Pinpoint the cell where the given text exists, returning its (x, y) midpoint coordinate. 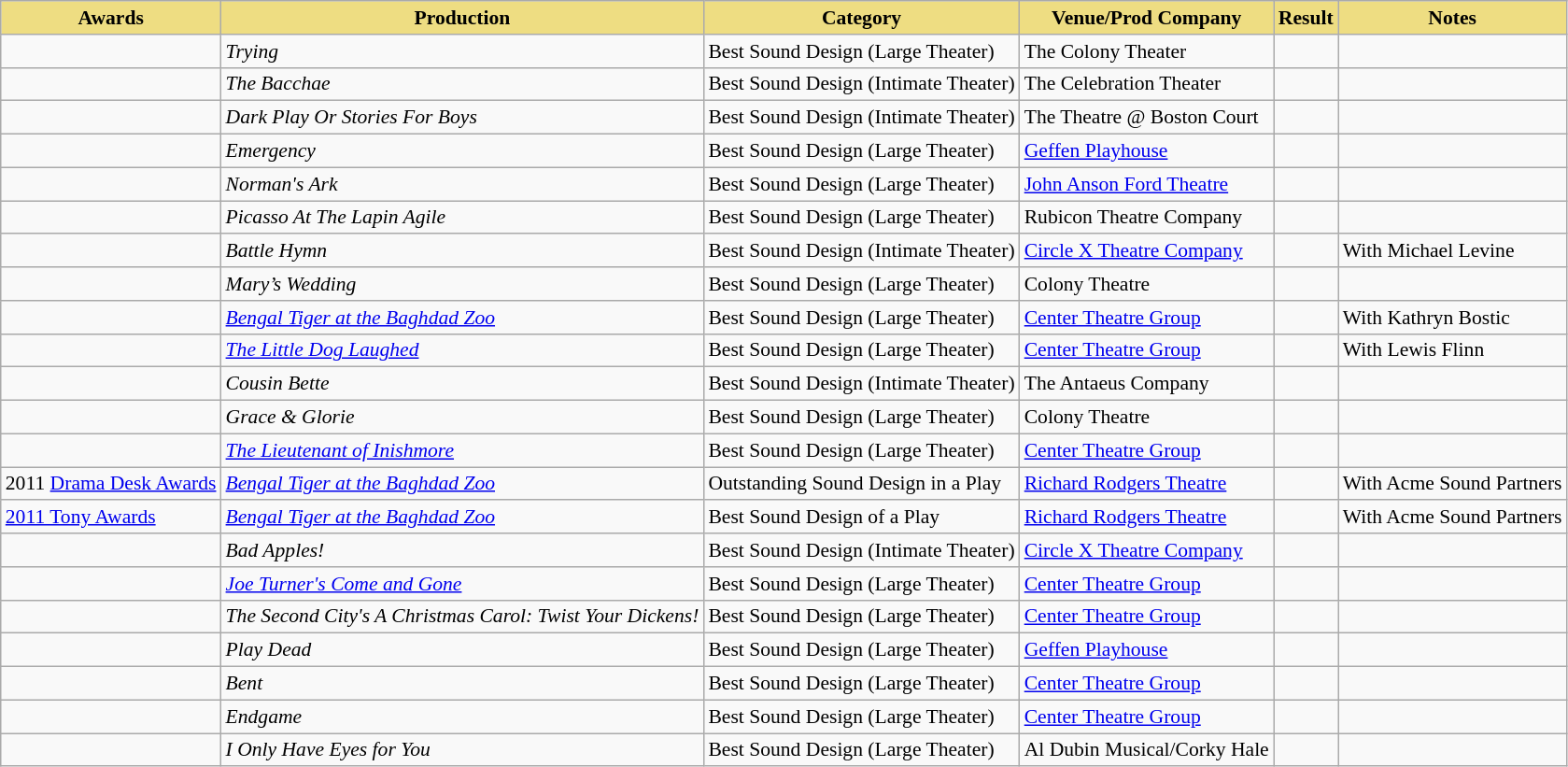
With Michael Levine (1453, 251)
The Theatre @ Boston Court (1147, 118)
Notes (1453, 18)
Production (463, 18)
With Lewis Flinn (1453, 350)
Cousin Bette (463, 384)
John Anson Ford Theatre (1147, 184)
With Kathryn Bostic (1453, 318)
The Little Dog Laughed (463, 350)
Venue/Prod Company (1147, 18)
Result (1306, 18)
Joe Turner's Come and Gone (463, 584)
Norman's Ark (463, 184)
Endgame (463, 717)
Bad Apples! (463, 550)
Trying (463, 51)
The Colony Theater (1147, 51)
Picasso At The Lapin Agile (463, 218)
Mary’s Wedding (463, 284)
The Antaeus Company (1147, 384)
The Bacchae (463, 84)
Battle Hymn (463, 251)
The Lieutenant of Inishmore (463, 450)
The Second City's A Christmas Carol: Twist Your Dickens! (463, 617)
Best Sound Design of a Play (861, 518)
Dark Play Or Stories For Boys (463, 118)
I Only Have Eyes for You (463, 750)
Rubicon Theatre Company (1147, 218)
2011 Drama Desk Awards (111, 484)
Grace & Glorie (463, 418)
2011 Tony Awards (111, 518)
Awards (111, 18)
Play Dead (463, 650)
The Celebration Theater (1147, 84)
Emergency (463, 151)
Al Dubin Musical/Corky Hale (1147, 750)
Category (861, 18)
Bent (463, 684)
Outstanding Sound Design in a Play (861, 484)
